Provide the [X, Y] coordinate of the cell's center where the given text is located.  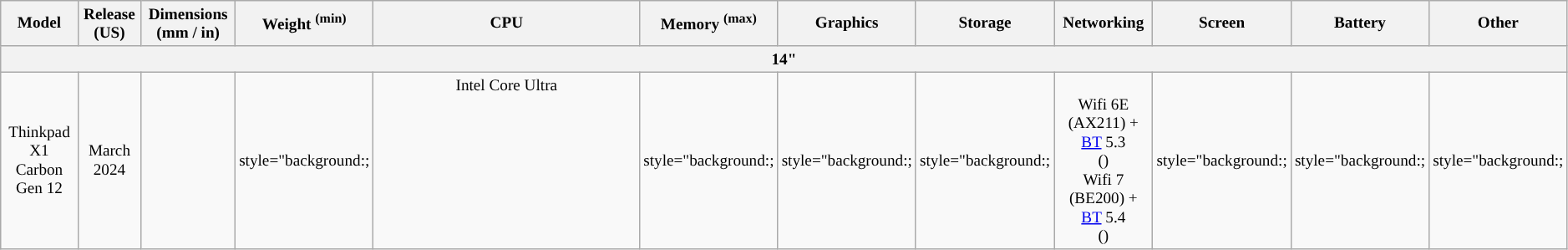
Graphics [847, 23]
Other [1499, 23]
Intel Core Ultra [506, 161]
Battery [1360, 23]
Weight (min) [304, 23]
March 2024 [109, 161]
Wifi 6E (AX211) + BT 5.3 ()Wifi 7 (BE200) + BT 5.4 () [1104, 161]
Model [39, 23]
Thinkpad X1 CarbonGen 12 [39, 161]
Release (US) [109, 23]
Memory (max) [708, 23]
Dimensions (mm / in) [189, 23]
Screen [1221, 23]
14" [784, 59]
Networking [1104, 23]
Storage [984, 23]
CPU [506, 23]
